Scan for the cell matching the given text and deliver its [x, y] coordinate at center. 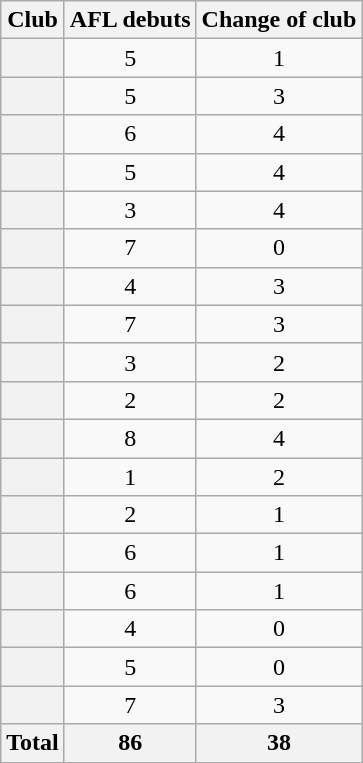
Change of club [279, 20]
8 [130, 438]
Total [33, 743]
38 [279, 743]
86 [130, 743]
Club [33, 20]
AFL debuts [130, 20]
